Pinpoint the cell where the given text exists, returning its [x, y] midpoint coordinate. 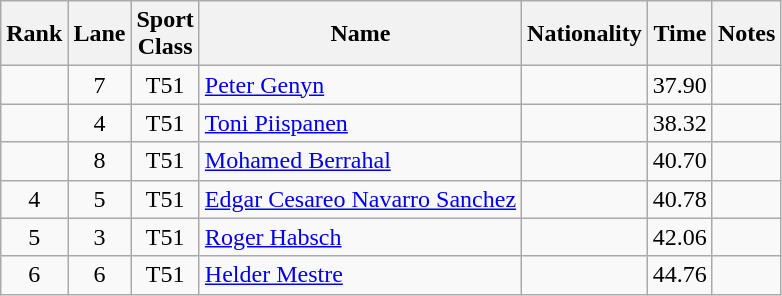
Name [360, 34]
Helder Mestre [360, 275]
Rank [34, 34]
Edgar Cesareo Navarro Sanchez [360, 199]
Mohamed Berrahal [360, 161]
40.70 [680, 161]
Time [680, 34]
Nationality [585, 34]
Notes [746, 34]
42.06 [680, 237]
Roger Habsch [360, 237]
SportClass [165, 34]
Peter Genyn [360, 85]
Lane [100, 34]
37.90 [680, 85]
3 [100, 237]
40.78 [680, 199]
Toni Piispanen [360, 123]
44.76 [680, 275]
7 [100, 85]
8 [100, 161]
38.32 [680, 123]
